Output the (x, y) coordinate of the center of the cell containing the given text.  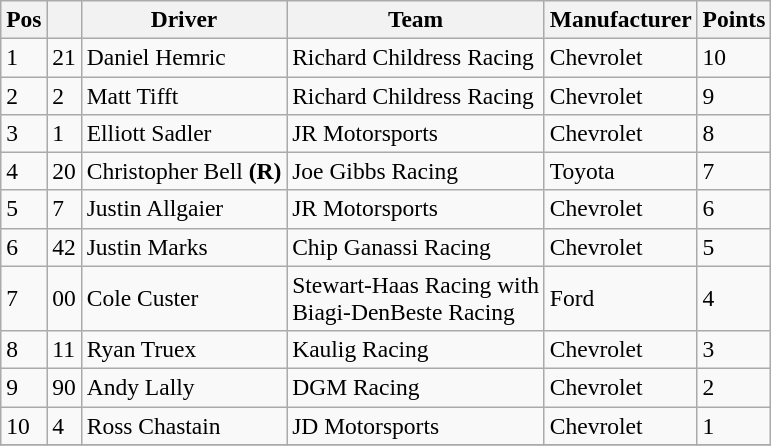
90 (64, 387)
11 (64, 349)
Justin Allgaier (184, 209)
JD Motorsports (416, 425)
00 (64, 298)
20 (64, 171)
Chip Ganassi Racing (416, 247)
Driver (184, 19)
Kaulig Racing (416, 349)
Toyota (620, 171)
Stewart-Haas Racing with Biagi-DenBeste Racing (416, 298)
42 (64, 247)
Ryan Truex (184, 349)
Pos (24, 19)
Daniel Hemric (184, 57)
Ford (620, 298)
Cole Custer (184, 298)
Ross Chastain (184, 425)
DGM Racing (416, 387)
Elliott Sadler (184, 133)
Justin Marks (184, 247)
Andy Lally (184, 387)
Matt Tifft (184, 95)
Manufacturer (620, 19)
Team (416, 19)
Joe Gibbs Racing (416, 171)
Points (734, 19)
Christopher Bell (R) (184, 171)
21 (64, 57)
